Pinpoint the cell where the given text exists, returning its (X, Y) midpoint coordinate. 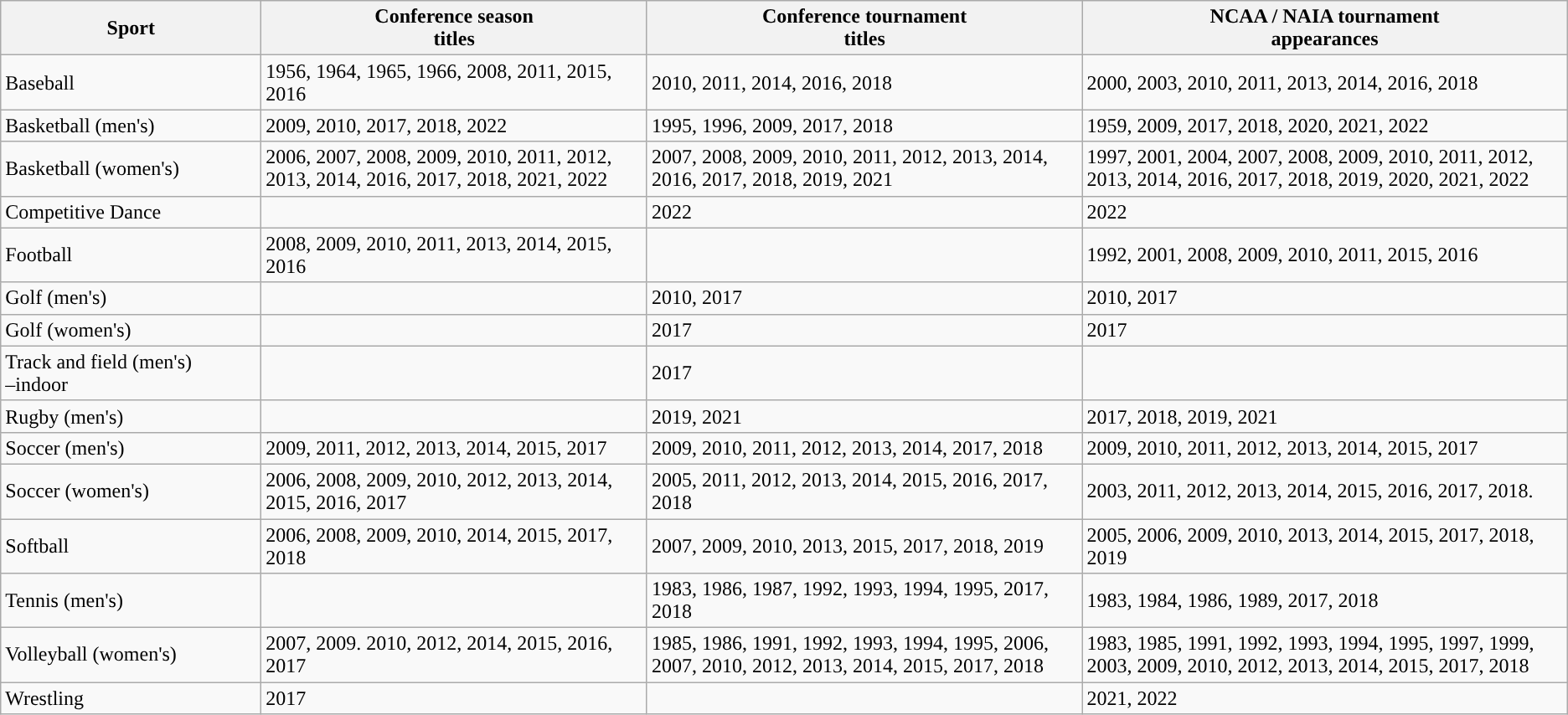
Volleyball (women's) (131, 655)
2005, 2006, 2009, 2010, 2013, 2014, 2015, 2017, 2018, 2019 (1325, 546)
Competitive Dance (131, 212)
2008, 2009, 2010, 2011, 2013, 2014, 2015, 2016 (454, 255)
2007, 2008, 2009, 2010, 2011, 2012, 2013, 2014, 2016, 2017, 2018, 2019, 2021 (864, 169)
2017, 2018, 2019, 2021 (1325, 416)
2019, 2021 (864, 416)
2021, 2022 (1325, 698)
Football (131, 255)
2010, 2011, 2014, 2016, 2018 (864, 82)
2007, 2009, 2010, 2013, 2015, 2017, 2018, 2019 (864, 546)
Basketball (men's) (131, 126)
2005, 2011, 2012, 2013, 2014, 2015, 2016, 2017, 2018 (864, 491)
1956, 1964, 1965, 1966, 2008, 2011, 2015, 2016 (454, 82)
1983, 1984, 1986, 1989, 2017, 2018 (1325, 601)
2003, 2011, 2012, 2013, 2014, 2015, 2016, 2017, 2018. (1325, 491)
1985, 1986, 1991, 1992, 1993, 1994, 1995, 2006, 2007, 2010, 2012, 2013, 2014, 2015, 2017, 2018 (864, 655)
Conference tournament titles (864, 28)
Soccer (men's) (131, 448)
1995, 1996, 2009, 2017, 2018 (864, 126)
2009, 2010, 2011, 2012, 2013, 2014, 2015, 2017 (1325, 448)
1997, 2001, 2004, 2007, 2008, 2009, 2010, 2011, 2012, 2013, 2014, 2016, 2017, 2018, 2019, 2020, 2021, 2022 (1325, 169)
Softball (131, 546)
Rugby (men's) (131, 416)
2009, 2010, 2011, 2012, 2013, 2014, 2017, 2018 (864, 448)
1983, 1986, 1987, 1992, 1993, 1994, 1995, 2017, 2018 (864, 601)
Sport (131, 28)
NCAA / NAIA tournament appearances (1325, 28)
1992, 2001, 2008, 2009, 2010, 2011, 2015, 2016 (1325, 255)
Conference seasontitles (454, 28)
Track and field (men's) –indoor (131, 373)
2007, 2009. 2010, 2012, 2014, 2015, 2016, 2017 (454, 655)
Wrestling (131, 698)
2009, 2011, 2012, 2013, 2014, 2015, 2017 (454, 448)
2000, 2003, 2010, 2011, 2013, 2014, 2016, 2018 (1325, 82)
Tennis (men's) (131, 601)
1983, 1985, 1991, 1992, 1993, 1994, 1995, 1997, 1999, 2003, 2009, 2010, 2012, 2013, 2014, 2015, 2017, 2018 (1325, 655)
Basketball (women's) (131, 169)
Baseball (131, 82)
1959, 2009, 2017, 2018, 2020, 2021, 2022 (1325, 126)
Golf (women's) (131, 330)
2006, 2008, 2009, 2010, 2014, 2015, 2017, 2018 (454, 546)
2006, 2008, 2009, 2010, 2012, 2013, 2014, 2015, 2016, 2017 (454, 491)
Golf (men's) (131, 298)
2006, 2007, 2008, 2009, 2010, 2011, 2012, 2013, 2014, 2016, 2017, 2018, 2021, 2022 (454, 169)
2009, 2010, 2017, 2018, 2022 (454, 126)
Soccer (women's) (131, 491)
